Determine the [X, Y] coordinate at the center of the cell enclosing the given text.  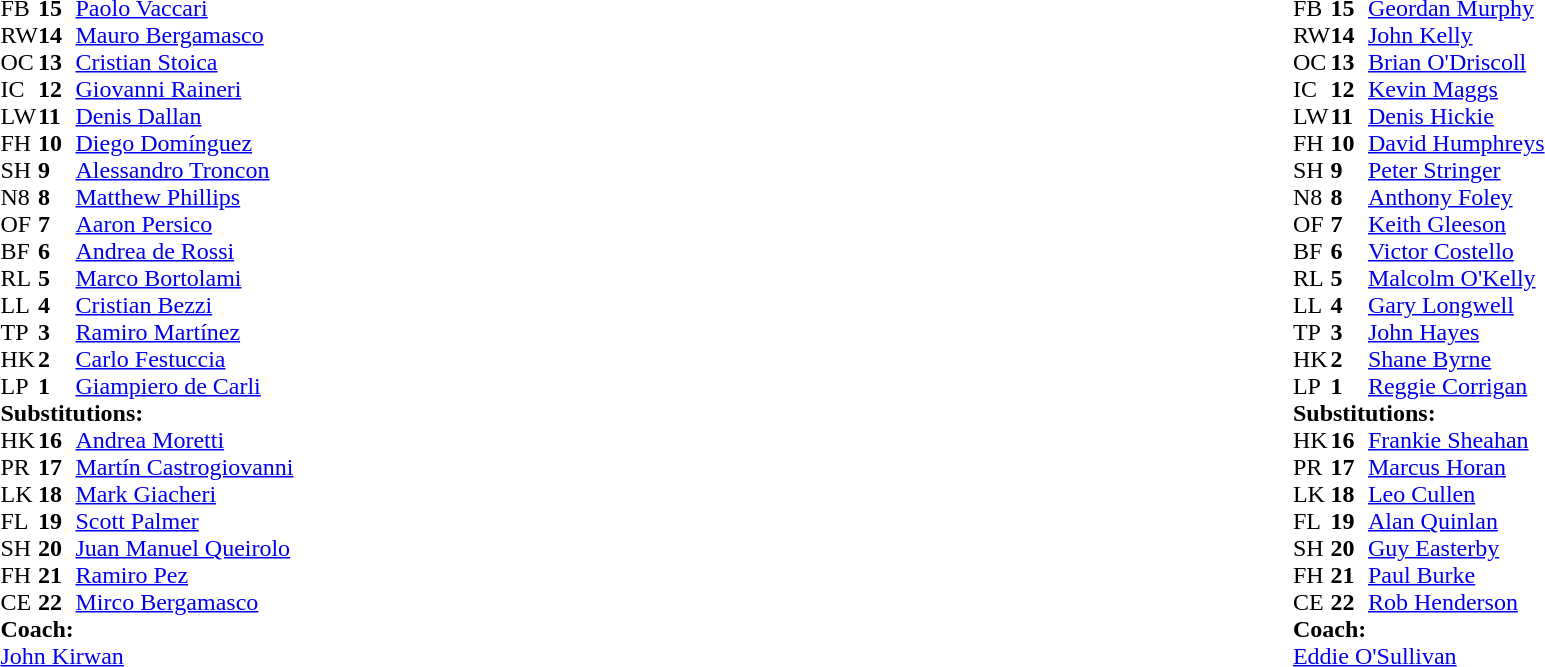
Cristian Bezzi [185, 306]
Guy Easterby [1456, 548]
Anthony Foley [1456, 198]
Andrea de Rossi [185, 252]
Shane Byrne [1456, 360]
Denis Dallan [185, 116]
Giovanni Raineri [185, 90]
Matthew Phillips [185, 198]
Reggie Corrigan [1456, 386]
Paul Burke [1456, 576]
Diego Domínguez [185, 144]
Gary Longwell [1456, 306]
Mirco Bergamasco [185, 602]
Mark Giacheri [185, 494]
Andrea Moretti [185, 440]
John Kelly [1456, 36]
Ramiro Pez [185, 576]
Scott Palmer [185, 522]
Frankie Sheahan [1456, 440]
Rob Henderson [1456, 602]
Malcolm O'Kelly [1456, 278]
David Humphreys [1456, 144]
Juan Manuel Queirolo [185, 548]
Aaron Persico [185, 224]
Ramiro Martínez [185, 332]
Keith Gleeson [1456, 224]
Alan Quinlan [1456, 522]
Marcus Horan [1456, 468]
Carlo Festuccia [185, 360]
Denis Hickie [1456, 116]
Peter Stringer [1456, 170]
Martín Castrogiovanni [185, 468]
Victor Costello [1456, 252]
Kevin Maggs [1456, 90]
Cristian Stoica [185, 62]
Alessandro Troncon [185, 170]
John Hayes [1456, 332]
Mauro Bergamasco [185, 36]
Brian O'Driscoll [1456, 62]
Marco Bortolami [185, 278]
Leo Cullen [1456, 494]
Giampiero de Carli [185, 386]
